For the text-containing cell, return its midpoint in (X, Y) coordinate format. 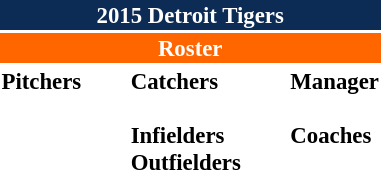
Roster (190, 48)
2015 Detroit Tigers (190, 15)
